Provide the [X, Y] coordinate of the cell's center where the given text is located.  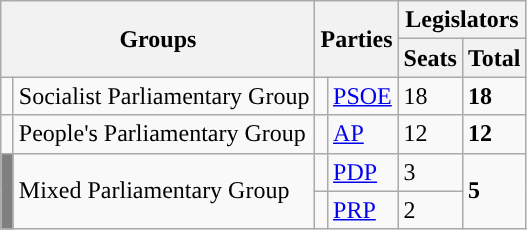
2 [430, 210]
PSOE [363, 96]
Parties [356, 39]
Legislators [462, 20]
Groups [158, 39]
3 [430, 172]
PRP [363, 210]
PDP [363, 172]
Socialist Parliamentary Group [164, 96]
Seats [430, 58]
5 [494, 191]
Total [494, 58]
People's Parliamentary Group [164, 134]
AP [363, 134]
Mixed Parliamentary Group [164, 191]
